Return the [X, Y] coordinate for the center point of the cell that contains the specified text.  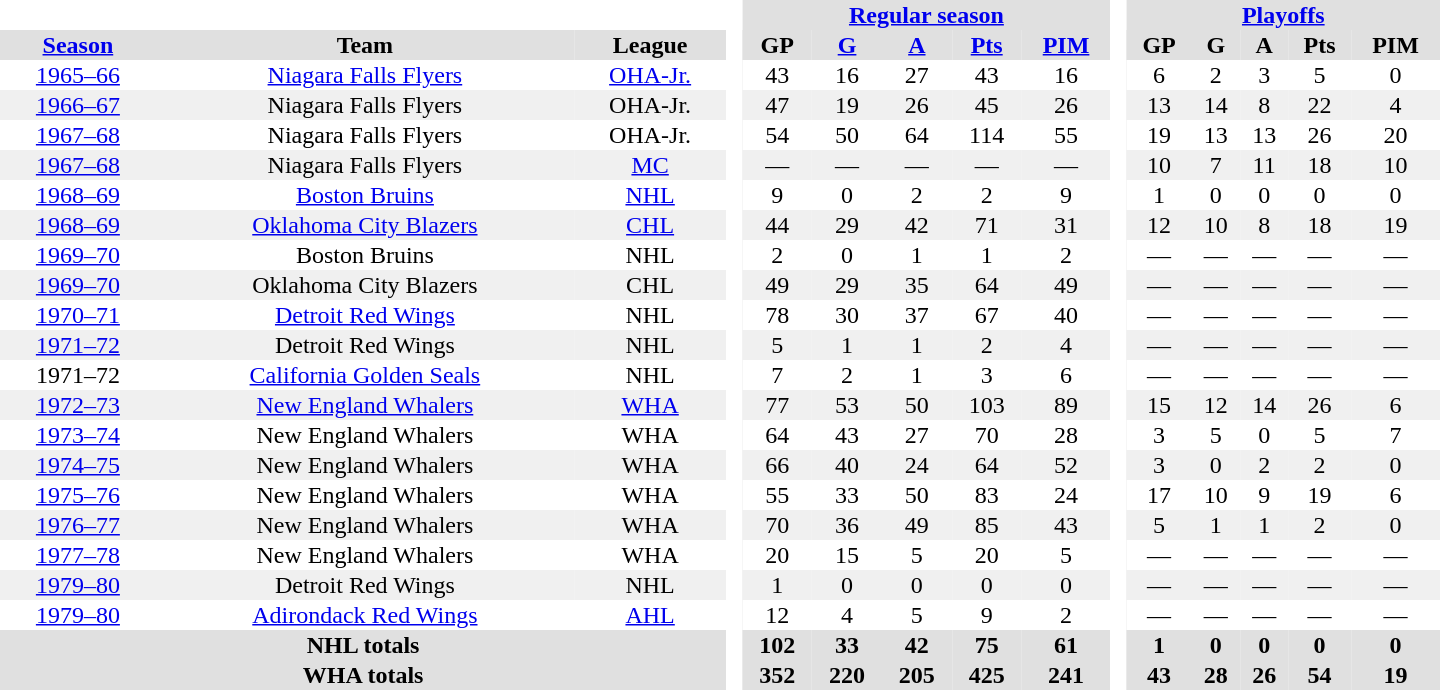
WHA totals [363, 675]
1965–66 [78, 75]
241 [1066, 675]
League [650, 45]
114 [987, 135]
71 [987, 225]
Adirondack Red Wings [365, 615]
1966–67 [78, 105]
1970–71 [78, 315]
Playoffs [1284, 15]
17 [1160, 495]
45 [987, 105]
85 [987, 525]
California Golden Seals [365, 375]
AHL [650, 615]
103 [987, 405]
83 [987, 495]
1972–73 [78, 405]
Regular season [926, 15]
52 [1066, 465]
77 [777, 405]
44 [777, 225]
75 [987, 645]
425 [987, 675]
22 [1320, 105]
1977–78 [78, 555]
89 [1066, 405]
31 [1066, 225]
1975–76 [78, 495]
Season [78, 45]
1973–74 [78, 435]
47 [777, 105]
37 [917, 315]
61 [1066, 645]
30 [847, 315]
352 [777, 675]
35 [917, 285]
102 [777, 645]
205 [917, 675]
MC [650, 165]
11 [1264, 165]
Team [365, 45]
78 [777, 315]
66 [777, 465]
1974–75 [78, 465]
67 [987, 315]
220 [847, 675]
1976–77 [78, 525]
NHL totals [363, 645]
36 [847, 525]
53 [847, 405]
